Output the [X, Y] coordinate of the center of the cell containing the given text.  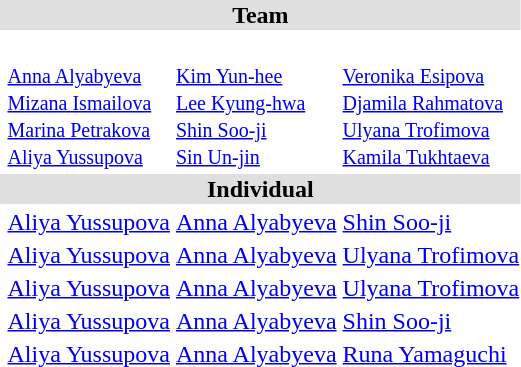
Team [260, 15]
Individual [260, 189]
Anna AlyabyevaMizana IsmailovaMarina PetrakovaAliya Yussupova [88, 102]
Kim Yun-heeLee Kyung-hwaShin Soo-jiSin Un-jin [256, 102]
Veronika EsipovaDjamila RahmatovaUlyana TrofimovaKamila Tukhtaeva [431, 102]
